Output the (x, y) coordinate of the center of the cell containing the given text.  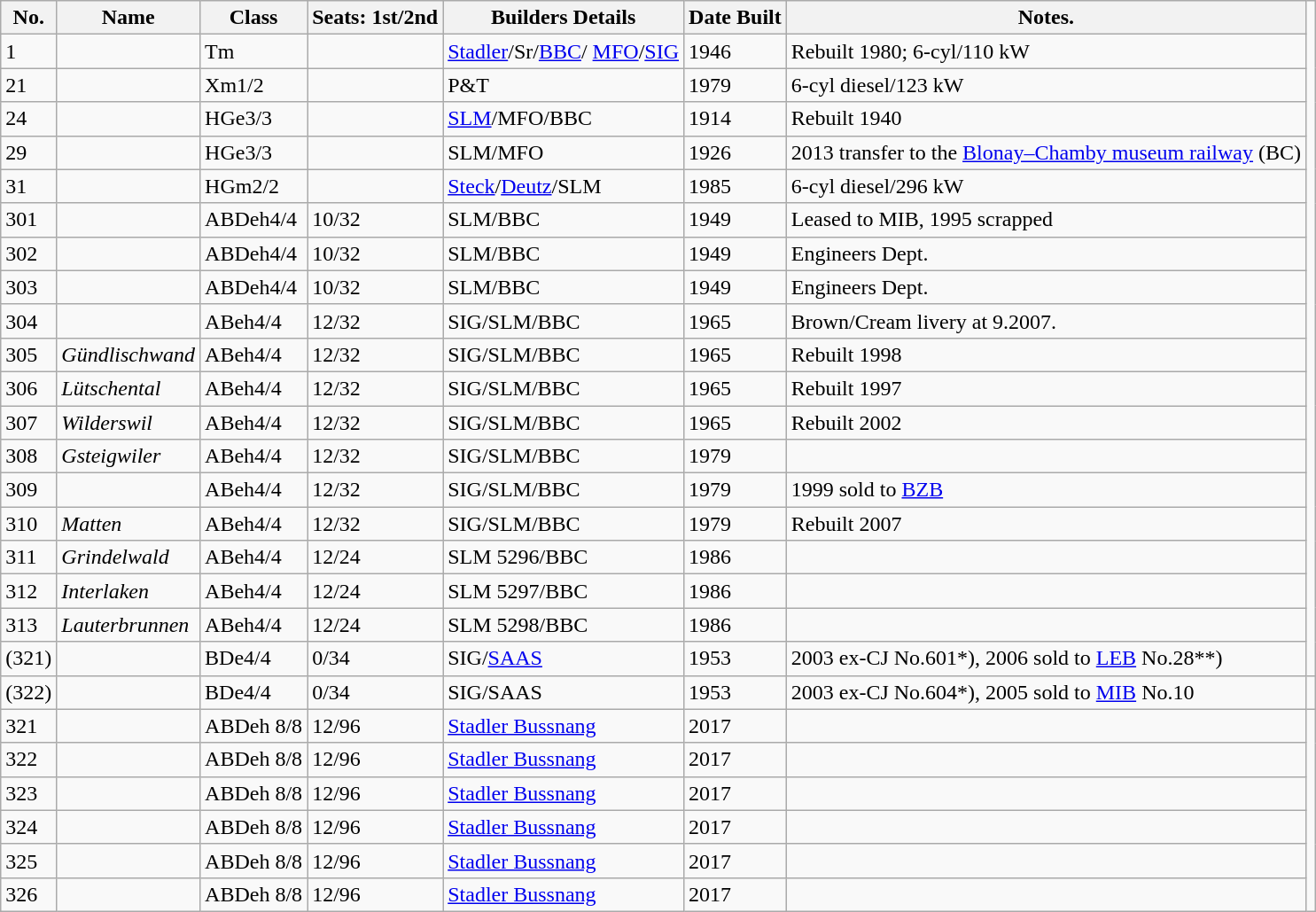
6-cyl diesel/123 kW (1046, 85)
Lauterbrunnen (128, 625)
2003 ex-CJ No.604*), 2005 sold to MIB No.10 (1046, 692)
Steck/Deutz/SLM (564, 186)
302 (28, 253)
24 (28, 119)
Xm1/2 (253, 85)
Stadler/Sr/BBC/ MFO/SIG (564, 51)
303 (28, 287)
322 (28, 760)
Notes. (1046, 18)
1926 (736, 152)
Name (128, 18)
No. (28, 18)
Rebuilt 1997 (1046, 388)
306 (28, 388)
304 (28, 321)
Rebuilt 2007 (1046, 524)
(321) (28, 659)
Rebuilt 1998 (1046, 355)
Seats: 1st/2nd (376, 18)
308 (28, 456)
SLM 5297/BBC (564, 591)
Wilderswil (128, 423)
Gsteigwiler (128, 456)
Lütschental (128, 388)
SLM 5298/BBC (564, 625)
P&T (564, 85)
1946 (736, 51)
(322) (28, 692)
309 (28, 490)
313 (28, 625)
325 (28, 861)
31 (28, 186)
301 (28, 220)
6-cyl diesel/296 kW (1046, 186)
Tm (253, 51)
310 (28, 524)
2013 transfer to the Blonay–Chamby museum railway (BC) (1046, 152)
Class (253, 18)
Matten (128, 524)
21 (28, 85)
Builders Details (564, 18)
307 (28, 423)
SLM/MFO/BBC (564, 119)
Rebuilt 1980; 6-cyl/110 kW (1046, 51)
Rebuilt 2002 (1046, 423)
311 (28, 557)
Rebuilt 1940 (1046, 119)
Gündlischwand (128, 355)
1914 (736, 119)
Leased to MIB, 1995 scrapped (1046, 220)
1985 (736, 186)
324 (28, 827)
Date Built (736, 18)
1999 sold to BZB (1046, 490)
SLM/MFO (564, 152)
305 (28, 355)
1 (28, 51)
323 (28, 793)
Brown/Cream livery at 9.2007. (1046, 321)
312 (28, 591)
HGm2/2 (253, 186)
Grindelwald (128, 557)
29 (28, 152)
Interlaken (128, 591)
326 (28, 894)
321 (28, 726)
SLM 5296/BBC (564, 557)
2003 ex-CJ No.601*), 2006 sold to LEB No.28**) (1046, 659)
